Search for the cell housing the specified text and yield its (X, Y) center coordinate. 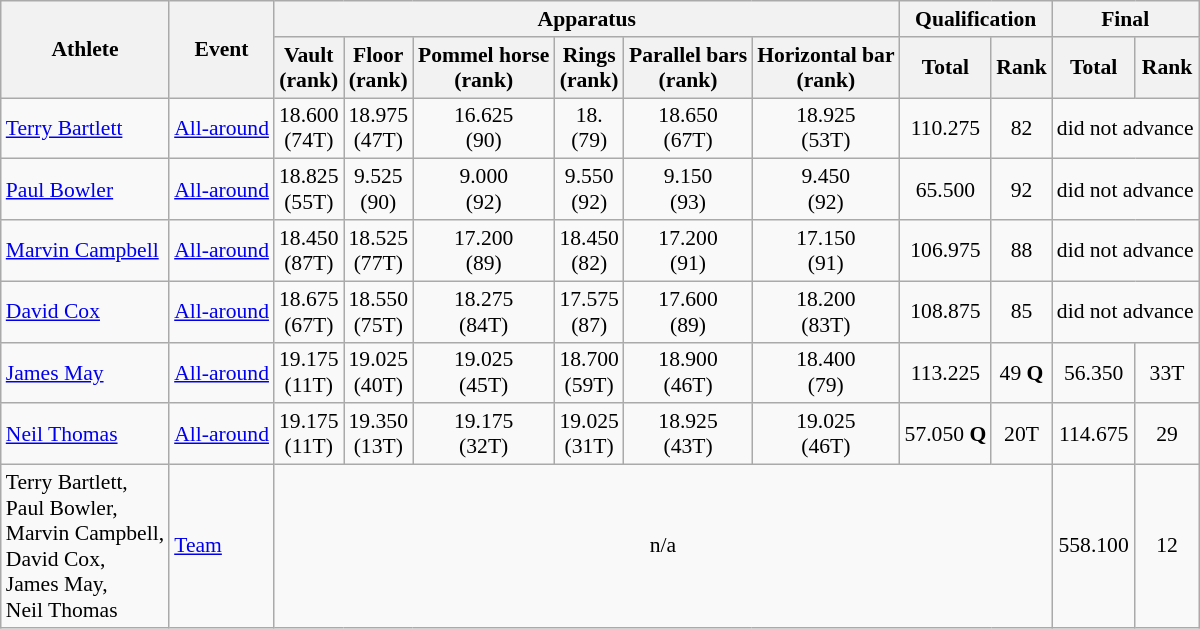
9.000(92) (484, 190)
18.600(74T) (308, 128)
17.200(91) (688, 250)
Floor(rank) (378, 68)
20T (1022, 434)
Terry Bartlett (85, 128)
558.100 (1094, 546)
18.675(67T) (308, 312)
106.975 (946, 250)
19.025(31T) (588, 434)
18.400(79) (826, 372)
9.150(93) (688, 190)
18.200(83T) (826, 312)
n/a (663, 546)
9.550(92) (588, 190)
Event (222, 50)
17.150(91) (826, 250)
James May (85, 372)
65.500 (946, 190)
33T (1166, 372)
Final (1126, 19)
108.875 (946, 312)
Qualification (976, 19)
82 (1022, 128)
Apparatus (587, 19)
18.925(43T) (688, 434)
19.175(32T) (484, 434)
Rings(rank) (588, 68)
18.275(84T) (484, 312)
16.625(90) (484, 128)
19.025(45T) (484, 372)
56.350 (1094, 372)
Horizontal bar(rank) (826, 68)
110.275 (946, 128)
19.025(46T) (826, 434)
18.450(87T) (308, 250)
17.600(89) (688, 312)
18.450(82) (588, 250)
18.550(75T) (378, 312)
9.450(92) (826, 190)
Paul Bowler (85, 190)
17.200(89) (484, 250)
19.025(40T) (378, 372)
85 (1022, 312)
Parallel bars(rank) (688, 68)
Marvin Campbell (85, 250)
12 (1166, 546)
18.900(46T) (688, 372)
Team (222, 546)
Neil Thomas (85, 434)
Terry Bartlett,Paul Bowler,Marvin Campbell,David Cox,James May,Neil Thomas (85, 546)
19.350(13T) (378, 434)
113.225 (946, 372)
57.050 Q (946, 434)
29 (1166, 434)
18.925(53T) (826, 128)
49 Q (1022, 372)
18.825(55T) (308, 190)
18.975(47T) (378, 128)
9.525(90) (378, 190)
Vault(rank) (308, 68)
18.650(67T) (688, 128)
17.575(87) (588, 312)
David Cox (85, 312)
Athlete (85, 50)
Pommel horse(rank) (484, 68)
18.525(77T) (378, 250)
114.675 (1094, 434)
92 (1022, 190)
18.700(59T) (588, 372)
88 (1022, 250)
18.(79) (588, 128)
